Detect which cell encompasses the target text, then output its (X, Y) center coordinate. 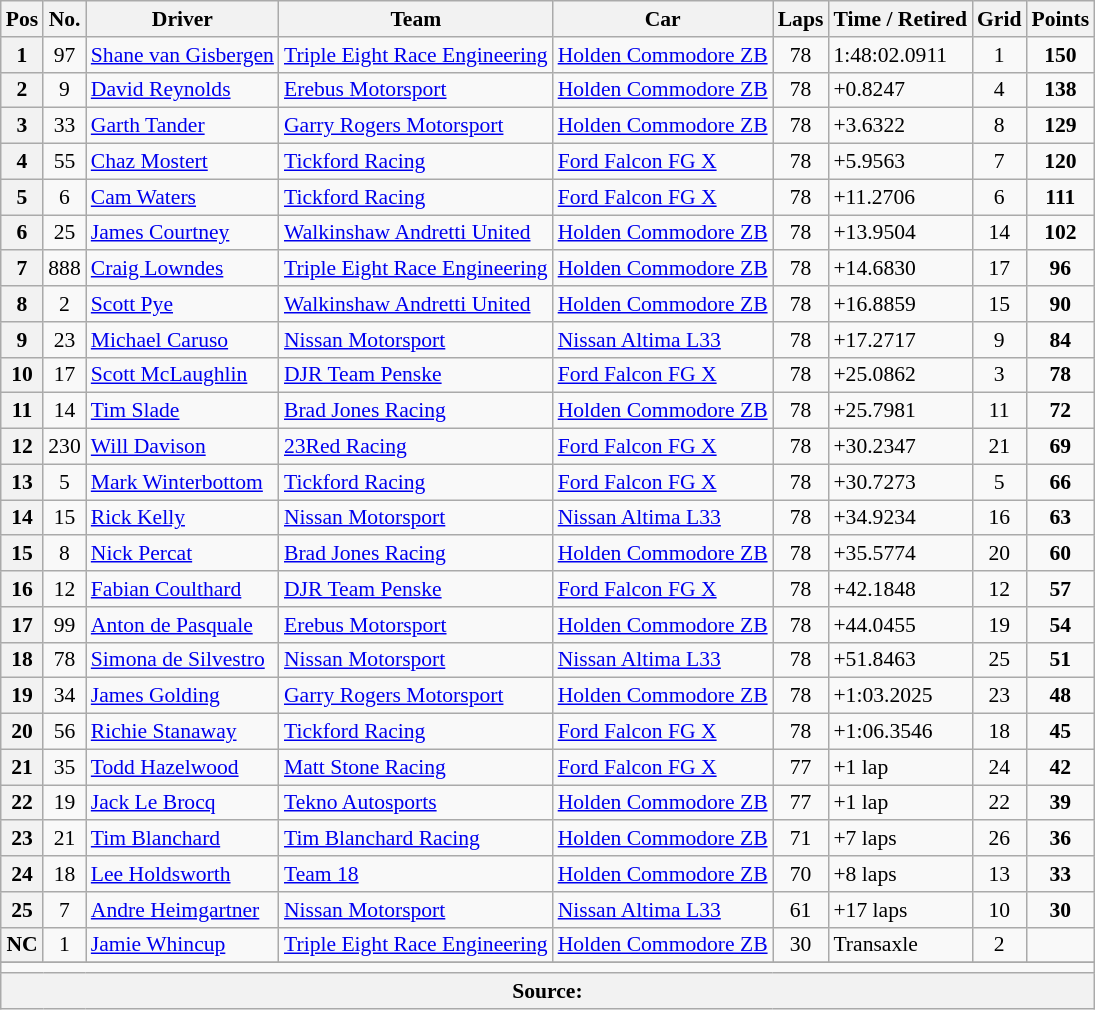
Cam Waters (182, 197)
Laps (801, 19)
102 (1061, 233)
55 (64, 162)
+3.6322 (900, 126)
42 (1061, 767)
35 (64, 767)
26 (1000, 839)
111 (1061, 197)
Richie Stanaway (182, 732)
48 (1061, 696)
Transaxle (900, 945)
No. (64, 19)
60 (1061, 554)
Car (663, 19)
1:48:02.0911 (900, 55)
36 (1061, 839)
+34.9234 (900, 518)
150 (1061, 55)
Lee Holdsworth (182, 874)
Craig Lowndes (182, 269)
Scott Pye (182, 304)
51 (1061, 660)
Tim Blanchard Racing (416, 839)
230 (64, 447)
99 (64, 625)
+1:06.3546 (900, 732)
70 (801, 874)
97 (64, 55)
23Red Racing (416, 447)
54 (1061, 625)
David Reynolds (182, 90)
+44.0455 (900, 625)
129 (1061, 126)
63 (1061, 518)
Anton de Pasquale (182, 625)
James Courtney (182, 233)
56 (64, 732)
NC (22, 945)
138 (1061, 90)
Todd Hazelwood (182, 767)
Will Davison (182, 447)
+17.2717 (900, 340)
Time / Retired (900, 19)
Jamie Whincup (182, 945)
James Golding (182, 696)
+7 laps (900, 839)
90 (1061, 304)
45 (1061, 732)
Simona de Silvestro (182, 660)
Scott McLaughlin (182, 375)
66 (1061, 482)
71 (801, 839)
Chaz Mostert (182, 162)
+0.8247 (900, 90)
Tim Slade (182, 411)
Points (1061, 19)
Matt Stone Racing (416, 767)
888 (64, 269)
Source: (548, 991)
57 (1061, 589)
+25.7981 (900, 411)
Garth Tander (182, 126)
61 (801, 910)
+16.8859 (900, 304)
+30.2347 (900, 447)
+13.9504 (900, 233)
39 (1061, 803)
84 (1061, 340)
Team (416, 19)
Tim Blanchard (182, 839)
+25.0862 (900, 375)
+42.1848 (900, 589)
+30.7273 (900, 482)
Shane van Gisbergen (182, 55)
+1:03.2025 (900, 696)
+11.2706 (900, 197)
+17 laps (900, 910)
Rick Kelly (182, 518)
+8 laps (900, 874)
Jack Le Brocq (182, 803)
+14.6830 (900, 269)
+35.5774 (900, 554)
Pos (22, 19)
+51.8463 (900, 660)
120 (1061, 162)
72 (1061, 411)
Grid (1000, 19)
Fabian Coulthard (182, 589)
Team 18 (416, 874)
Michael Caruso (182, 340)
96 (1061, 269)
Mark Winterbottom (182, 482)
+5.9563 (900, 162)
Nick Percat (182, 554)
69 (1061, 447)
Andre Heimgartner (182, 910)
34 (64, 696)
Tekno Autosports (416, 803)
Driver (182, 19)
